Extract the (x, y) coordinate from the center of the cell holding the provided text.  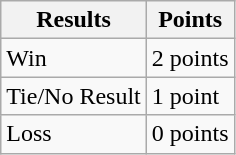
Results (74, 20)
Loss (74, 134)
Tie/No Result (74, 96)
Points (190, 20)
2 points (190, 58)
Win (74, 58)
0 points (190, 134)
1 point (190, 96)
